Capture the cell that displays the provided text and extract its (X, Y) central coordinate. 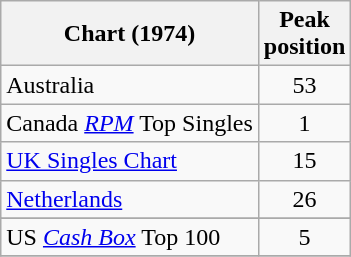
Australia (130, 85)
Chart (1974) (130, 34)
1 (304, 123)
Peakposition (304, 34)
5 (304, 237)
US Cash Box Top 100 (130, 237)
26 (304, 199)
Netherlands (130, 199)
UK Singles Chart (130, 161)
15 (304, 161)
53 (304, 85)
Canada RPM Top Singles (130, 123)
